From the cell containing the given text, extract its center point as [x, y] coordinate. 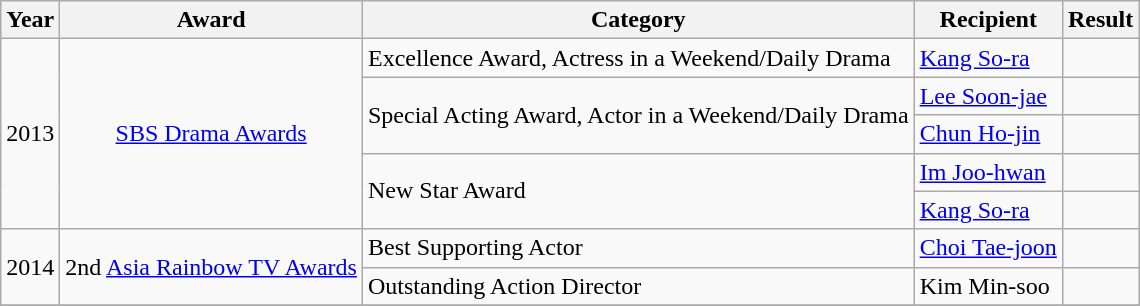
Year [30, 20]
2013 [30, 134]
Outstanding Action Director [638, 286]
Lee Soon-jae [988, 96]
2nd Asia Rainbow TV Awards [212, 267]
Im Joo-hwan [988, 172]
Kim Min-soo [988, 286]
2014 [30, 267]
New Star Award [638, 191]
Result [1100, 20]
Choi Tae-joon [988, 248]
Special Acting Award, Actor in a Weekend/Daily Drama [638, 115]
Recipient [988, 20]
Category [638, 20]
Chun Ho-jin [988, 134]
Best Supporting Actor [638, 248]
Award [212, 20]
SBS Drama Awards [212, 134]
Excellence Award, Actress in a Weekend/Daily Drama [638, 58]
